Detect which cell encompasses the target text, then output its (X, Y) center coordinate. 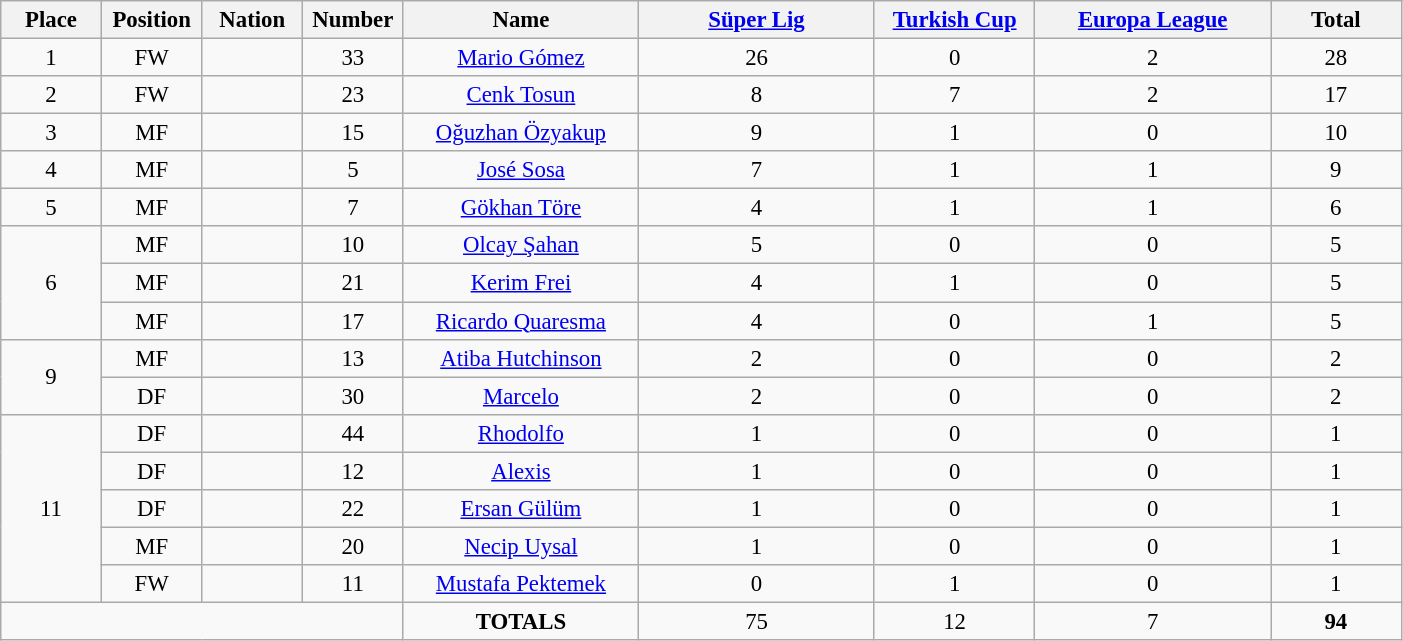
Kerim Frei (521, 283)
Place (52, 20)
Mario Gómez (521, 58)
Position (152, 20)
26 (757, 58)
22 (354, 509)
94 (1336, 621)
15 (354, 133)
Name (521, 20)
Ersan Gülüm (521, 509)
75 (757, 621)
José Sosa (521, 170)
Alexis (521, 471)
21 (354, 283)
Marcelo (521, 396)
Total (1336, 20)
Mustafa Pektemek (521, 584)
Ricardo Quaresma (521, 321)
Turkish Cup (954, 20)
3 (52, 133)
28 (1336, 58)
30 (354, 396)
33 (354, 58)
44 (354, 433)
20 (354, 546)
Europa League (1153, 20)
8 (757, 95)
Olcay Şahan (521, 245)
23 (354, 95)
Oğuzhan Özyakup (521, 133)
Rhodolfo (521, 433)
13 (354, 358)
TOTALS (521, 621)
Cenk Tosun (521, 95)
Gökhan Töre (521, 208)
Atiba Hutchinson (521, 358)
Süper Lig (757, 20)
Nation (252, 20)
Necip Uysal (521, 546)
Number (354, 20)
